Output the [x, y] coordinate of the center of the cell containing the given text.  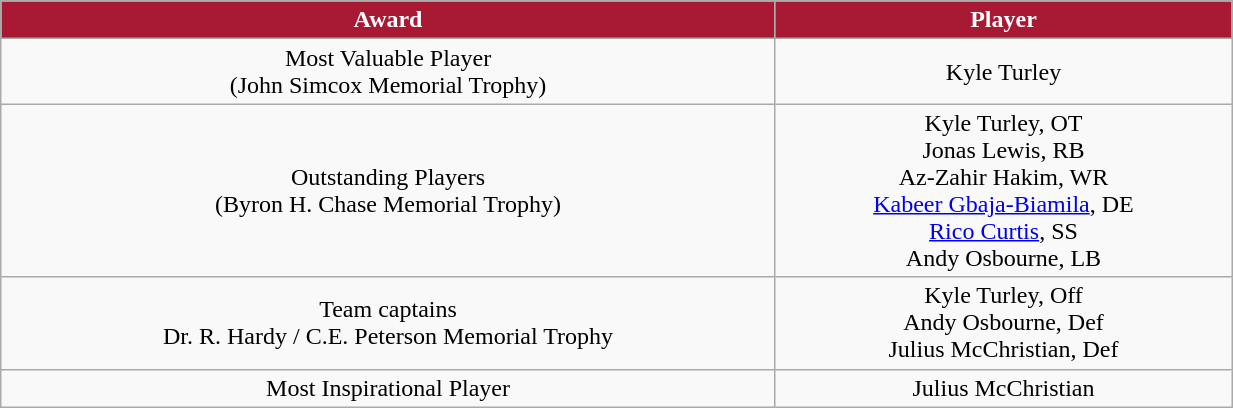
Outstanding Players(Byron H. Chase Memorial Trophy) [388, 190]
Player [1003, 20]
Kyle Turley, OffAndy Osbourne, DefJulius McChristian, Def [1003, 323]
Most Valuable Player(John Simcox Memorial Trophy) [388, 72]
Julius McChristian [1003, 388]
Kyle Turley [1003, 72]
Team captainsDr. R. Hardy / C.E. Peterson Memorial Trophy [388, 323]
Award [388, 20]
Kyle Turley, OTJonas Lewis, RBAz-Zahir Hakim, WRKabeer Gbaja-Biamila, DERico Curtis, SSAndy Osbourne, LB [1003, 190]
Most Inspirational Player [388, 388]
